From the cell containing the given text, extract its center point as (X, Y) coordinate. 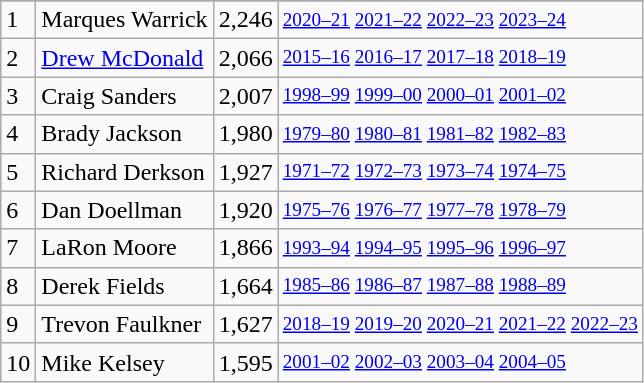
5 (18, 172)
6 (18, 210)
Mike Kelsey (124, 362)
Marques Warrick (124, 20)
2,066 (246, 58)
1979–80 1980–81 1981–82 1982–83 (460, 134)
2,246 (246, 20)
1,627 (246, 324)
Drew McDonald (124, 58)
3 (18, 96)
Craig Sanders (124, 96)
Dan Doellman (124, 210)
1998–99 1999–00 2000–01 2001–02 (460, 96)
1,980 (246, 134)
1,866 (246, 248)
7 (18, 248)
2015–16 2016–17 2017–18 2018–19 (460, 58)
10 (18, 362)
Trevon Faulkner (124, 324)
2 (18, 58)
2001–02 2002–03 2003–04 2004–05 (460, 362)
1,927 (246, 172)
1971–72 1972–73 1973–74 1974–75 (460, 172)
4 (18, 134)
LaRon Moore (124, 248)
1 (18, 20)
Brady Jackson (124, 134)
1,664 (246, 286)
1993–94 1994–95 1995–96 1996–97 (460, 248)
8 (18, 286)
Derek Fields (124, 286)
Richard Derkson (124, 172)
1,920 (246, 210)
2020–21 2021–22 2022–23 2023–24 (460, 20)
1,595 (246, 362)
2,007 (246, 96)
1975–76 1976–77 1977–78 1978–79 (460, 210)
9 (18, 324)
1985–86 1986–87 1987–88 1988–89 (460, 286)
2018–19 2019–20 2020–21 2021–22 2022–23 (460, 324)
